Pinpoint the cell where the given text exists, returning its [x, y] midpoint coordinate. 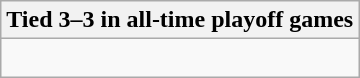
Tied 3–3 in all-time playoff games [180, 20]
